Capture the cell that displays the provided text and extract its (X, Y) central coordinate. 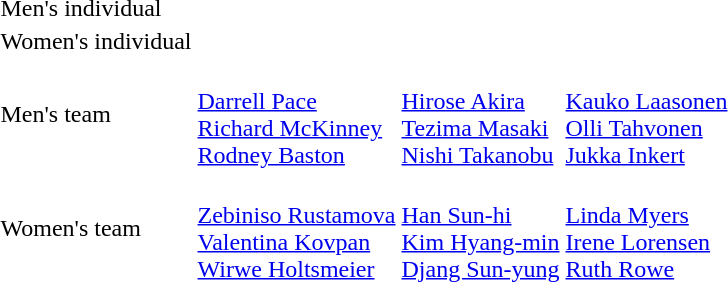
Darrell Pace Richard McKinney Rodney Baston (296, 114)
Hirose Akira Tezima Masaki Nishi Takanobu (480, 114)
